Determine the [x, y] coordinate at the center of the cell enclosing the given text.  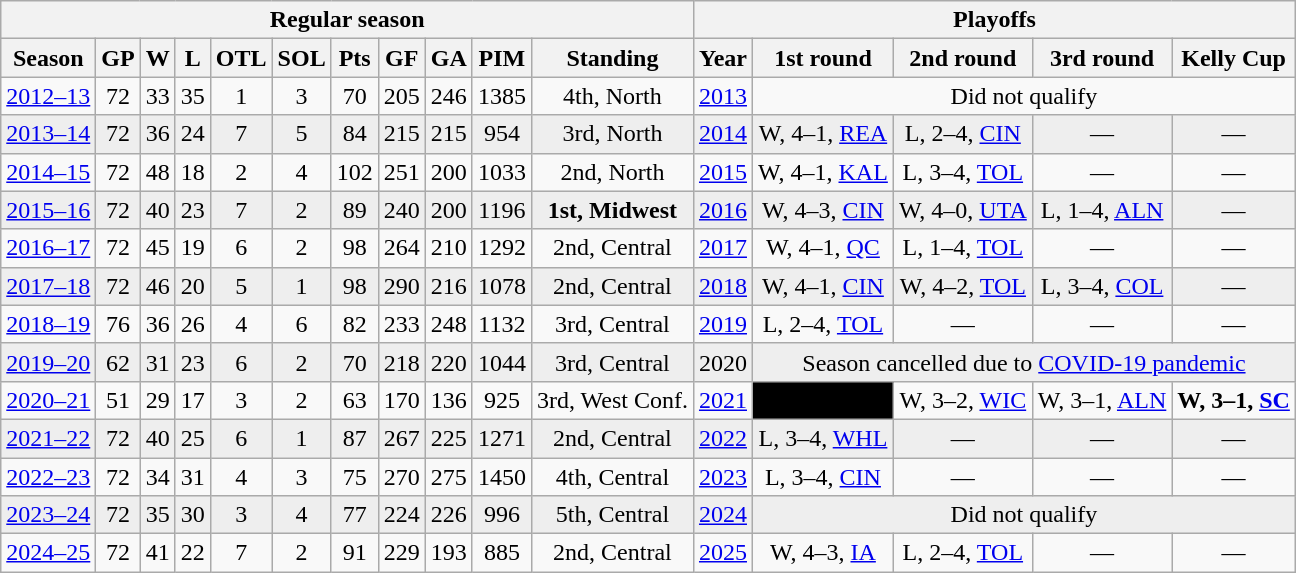
46 [158, 286]
W, 4–3, CIN [824, 210]
1st, Midwest [612, 210]
2024–25 [48, 553]
226 [448, 515]
136 [448, 400]
251 [402, 172]
2018 [722, 286]
1292 [502, 248]
2016 [722, 210]
77 [354, 515]
41 [158, 553]
1271 [502, 438]
18 [192, 172]
3rd, North [612, 134]
GP [118, 58]
SOL [302, 58]
91 [354, 553]
Season cancelled due to COVID-19 pandemic [1024, 362]
2024 [722, 515]
240 [402, 210]
Pts [354, 58]
205 [402, 96]
89 [354, 210]
2025 [722, 553]
34 [158, 477]
1033 [502, 172]
2018–19 [48, 324]
218 [402, 362]
L, 3–4, TOL [962, 172]
996 [502, 515]
3rd round [1102, 58]
PIM [502, 58]
2021–22 [48, 438]
2015–16 [48, 210]
2nd, North [612, 172]
L, 3–4, COL [1102, 286]
GA [448, 58]
3rd, West Conf. [612, 400]
L, 1–4, ALN [1102, 210]
17 [192, 400]
OTL [241, 58]
W, 4–1, CIN [824, 286]
2nd round [962, 58]
L, 2–4, CIN [962, 134]
216 [448, 286]
Regular season [348, 20]
W, 4–1, REA [824, 134]
1385 [502, 96]
W, 4–3, IA [824, 553]
1450 [502, 477]
2017 [722, 248]
1st round [824, 58]
224 [402, 515]
233 [402, 324]
20 [192, 286]
4th, North [612, 96]
2023–24 [48, 515]
L, 1–4, TOL [962, 248]
210 [448, 248]
W, 4–0, UTA [962, 210]
W, 3–1, ALN [1102, 400]
925 [502, 400]
5th, Central [612, 515]
2019 [722, 324]
2023 [722, 477]
87 [354, 438]
170 [402, 400]
2017–18 [48, 286]
48 [158, 172]
2012–13 [48, 96]
22 [192, 553]
W, 3–2, WIC [962, 400]
4th, Central [612, 477]
2022–23 [48, 477]
84 [354, 134]
L [192, 58]
W, 4–1, QC [824, 248]
102 [354, 172]
75 [354, 477]
W, 4–1, KAL [824, 172]
2014 [722, 134]
Season [48, 58]
2013–14 [48, 134]
2020 [722, 362]
Playoffs [994, 20]
1196 [502, 210]
29 [158, 400]
25 [192, 438]
1078 [502, 286]
954 [502, 134]
L, 3–4, WHL [824, 438]
19 [192, 248]
24 [192, 134]
248 [448, 324]
W [158, 58]
2015 [722, 172]
82 [354, 324]
229 [402, 553]
GF [402, 58]
Year [722, 58]
33 [158, 96]
2022 [722, 438]
51 [118, 400]
193 [448, 553]
2013 [722, 96]
W, 3–1, SC [1234, 400]
1132 [502, 324]
L, 3–4, CIN [824, 477]
270 [402, 477]
2014–15 [48, 172]
2021 [722, 400]
26 [192, 324]
45 [158, 248]
62 [118, 362]
2020–21 [48, 400]
264 [402, 248]
220 [448, 362]
885 [502, 553]
76 [118, 324]
267 [402, 438]
225 [448, 438]
30 [192, 515]
275 [448, 477]
2016–17 [48, 248]
1044 [502, 362]
Kelly Cup [1234, 58]
Standing [612, 58]
290 [402, 286]
W, 4–2, TOL [962, 286]
2019–20 [48, 362]
246 [448, 96]
63 [354, 400]
